Scan for the cell matching the given text and deliver its [X, Y] coordinate at center. 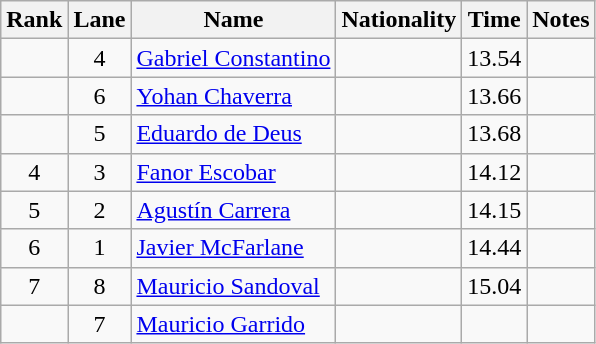
Yohan Chaverra [234, 96]
14.15 [494, 210]
1 [100, 248]
Lane [100, 20]
14.12 [494, 172]
13.66 [494, 96]
Rank [34, 20]
Mauricio Sandoval [234, 286]
Agustín Carrera [234, 210]
Time [494, 20]
Javier McFarlane [234, 248]
3 [100, 172]
Notes [561, 20]
8 [100, 286]
13.54 [494, 58]
Name [234, 20]
13.68 [494, 134]
15.04 [494, 286]
2 [100, 210]
Mauricio Garrido [234, 324]
Eduardo de Deus [234, 134]
Gabriel Constantino [234, 58]
Nationality [399, 20]
Fanor Escobar [234, 172]
14.44 [494, 248]
